Return [X, Y] of the center of cell containing provided text 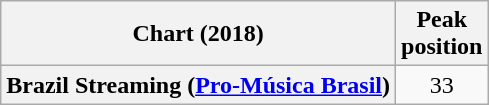
Brazil Streaming (Pro-Música Brasil) [198, 85]
33 [442, 85]
Chart (2018) [198, 34]
Peak position [442, 34]
